Scan for the cell matching the given text and deliver its [X, Y] coordinate at center. 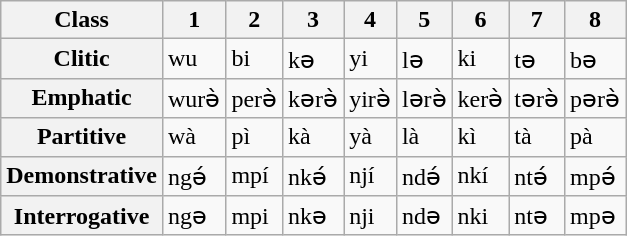
bə [596, 59]
tə [537, 59]
ndə [424, 216]
ntə [537, 216]
8 [596, 20]
1 [194, 20]
mpə́ [596, 176]
mpí [254, 176]
wà [194, 137]
nkə́ [314, 176]
kà [314, 137]
ngə́ [194, 176]
2 [254, 20]
bi [254, 59]
Partitive [82, 137]
mpi [254, 216]
mpə [596, 216]
Demonstrative [82, 176]
perə̀ [254, 98]
kerə̀ [480, 98]
yirə̀ [370, 98]
6 [480, 20]
nki [480, 216]
3 [314, 20]
yà [370, 137]
wurə̀ [194, 98]
Emphatic [82, 98]
njí [370, 176]
pì [254, 137]
Interrogative [82, 216]
nkí [480, 176]
pərə̀ [596, 98]
ndə́ [424, 176]
lə [424, 59]
yi [370, 59]
wu [194, 59]
tà [537, 137]
ki [480, 59]
là [424, 137]
4 [370, 20]
pà [596, 137]
7 [537, 20]
nji [370, 216]
5 [424, 20]
ngə [194, 216]
kì [480, 137]
ntə́ [537, 176]
tərə̀ [537, 98]
kərə̀ [314, 98]
Class [82, 20]
nkə [314, 216]
Clitic [82, 59]
kə [314, 59]
lərə̀ [424, 98]
